For the text-containing cell, return its midpoint in (X, Y) coordinate format. 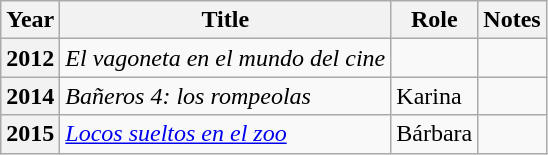
Role (434, 20)
2015 (30, 134)
Title (226, 20)
2014 (30, 96)
Bañeros 4: los rompeolas (226, 96)
Year (30, 20)
Bárbara (434, 134)
El vagoneta en el mundo del cine (226, 58)
2012 (30, 58)
Notes (512, 20)
Karina (434, 96)
Locos sueltos en el zoo (226, 134)
